From the cell containing the given text, extract its center point as [X, Y] coordinate. 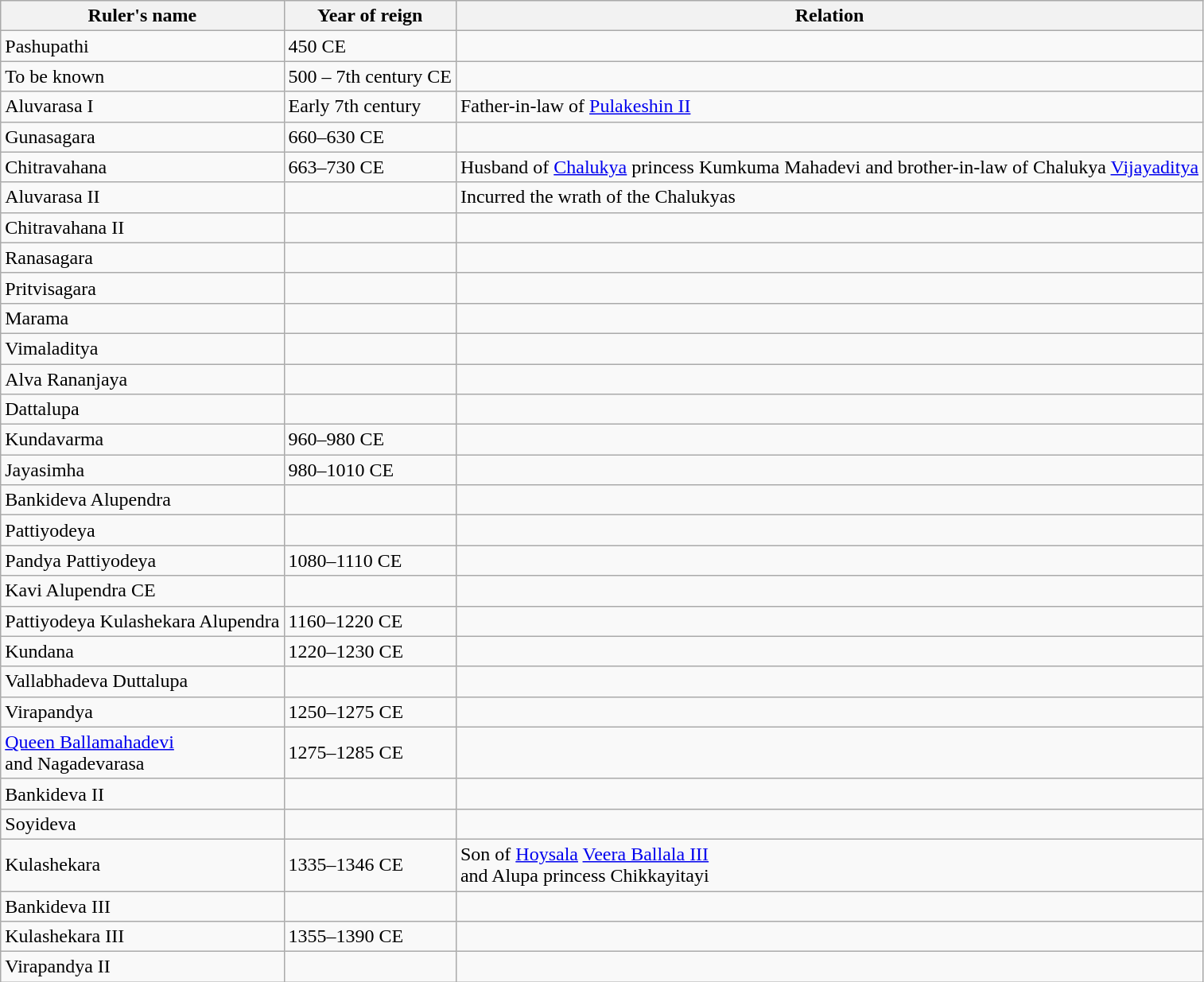
Kundana [142, 651]
1355–1390 CE [370, 937]
Gunasagara [142, 137]
Year of reign [370, 16]
Early 7th century [370, 107]
Kulashekara III [142, 937]
Kulashekara [142, 865]
660–630 CE [370, 137]
Pattiyodeya [142, 530]
Virapandya [142, 712]
1335–1346 CE [370, 865]
Queen Ballamahadeviand Nagadevarasa [142, 752]
1160–1220 CE [370, 621]
Dattalupa [142, 409]
450 CE [370, 46]
Pattiyodeya Kulashekara Alupendra [142, 621]
Aluvarasa II [142, 197]
Kundavarma [142, 440]
Vimaladitya [142, 348]
663–730 CE [370, 167]
Incurred the wrath of the Chalukyas [829, 197]
Husband of Chalukya princess Kumkuma Mahadevi and brother-in-law of Chalukya Vijayaditya [829, 167]
Virapandya II [142, 967]
To be known [142, 76]
Vallabhadeva Duttalupa [142, 681]
Soyideva [142, 824]
1220–1230 CE [370, 651]
Father-in-law of Pulakeshin II [829, 107]
Pashupathi [142, 46]
1275–1285 CE [370, 752]
Pritvisagara [142, 288]
Pandya Pattiyodeya [142, 561]
Son of Hoysala Veera Ballala IIIand Alupa princess Chikkayitayi [829, 865]
1250–1275 CE [370, 712]
Alva Rananjaya [142, 379]
Marama [142, 318]
Bankideva III [142, 906]
Ruler's name [142, 16]
Relation [829, 16]
500 – 7th century CE [370, 76]
960–980 CE [370, 440]
Chitravahana II [142, 227]
Jayasimha [142, 470]
980–1010 CE [370, 470]
Kavi Alupendra CE [142, 591]
Ranasagara [142, 258]
Bankideva Alupendra [142, 500]
Chitravahana [142, 167]
Aluvarasa I [142, 107]
1080–1110 CE [370, 561]
Bankideva II [142, 794]
